Identify which cell holds the provided text, then report its (x, y) central coordinate. 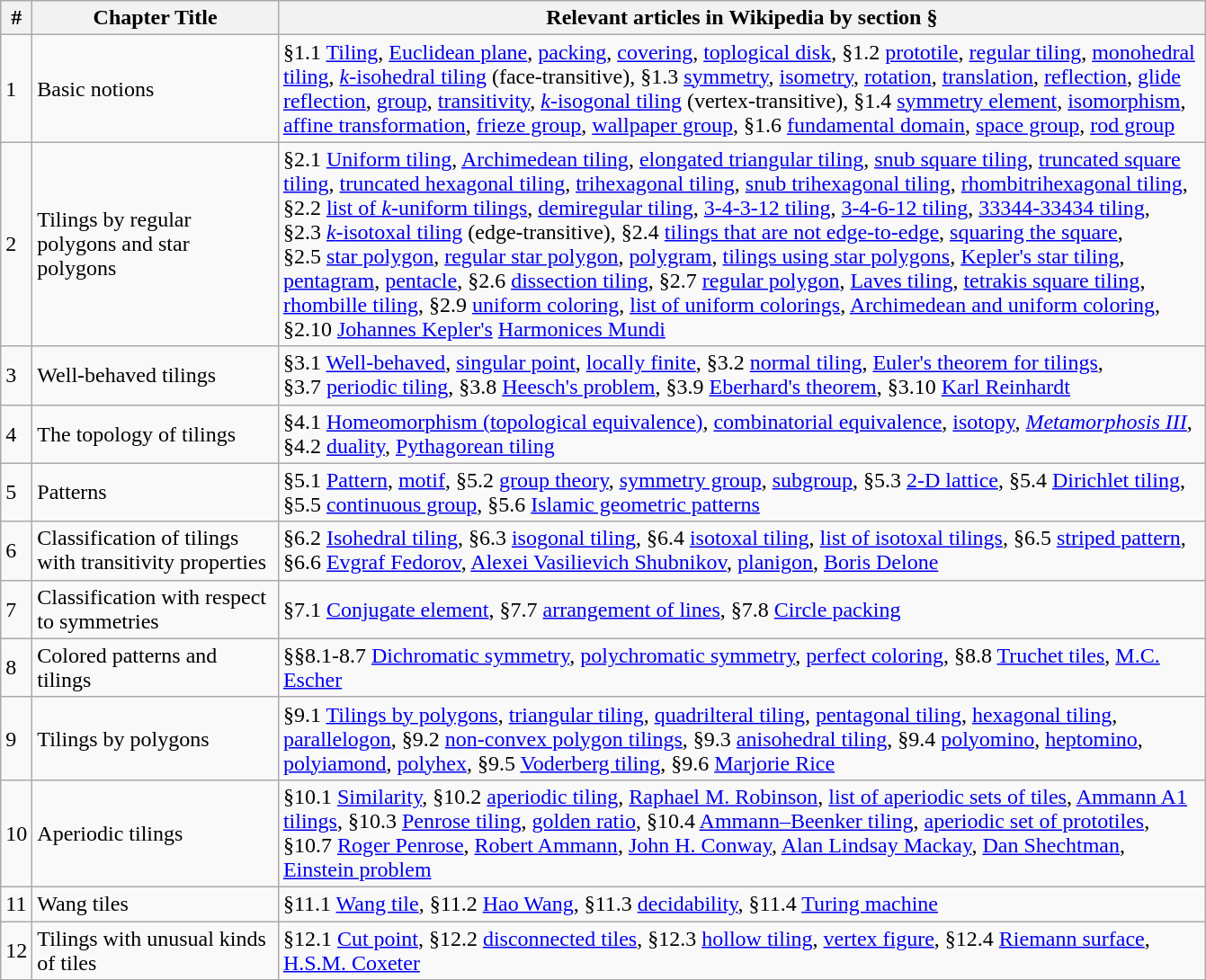
§11.1 Wang tile, §11.2 Hao Wang, §11.3 decidability, §11.4 Turing machine (741, 904)
§§8.1-8.7 Dichromatic symmetry, polychromatic symmetry, perfect coloring, §8.8 Truchet tiles, M.C. Escher (741, 667)
4 (16, 433)
Relevant articles in Wikipedia by section § (741, 18)
Wang tiles (156, 904)
7 (16, 610)
3 (16, 376)
2 (16, 245)
# (16, 18)
Well-behaved tilings (156, 376)
Chapter Title (156, 18)
8 (16, 667)
5 (16, 493)
9 (16, 738)
Basic notions (156, 88)
12 (16, 949)
§12.1 Cut point, §12.2 disconnected tiles, §12.3 hollow tiling, vertex figure, §12.4 Riemann surface, H.S.M. Coxeter (741, 949)
The topology of tilings (156, 433)
11 (16, 904)
6 (16, 550)
§7.1 Conjugate element, §7.7 arrangement of lines, §7.8 Circle packing (741, 610)
Tilings with unusual kinds of tiles (156, 949)
Aperiodic tilings (156, 833)
Colored patterns and tilings (156, 667)
Classification of tilings with transitivity properties (156, 550)
Tilings by regular polygons and star polygons (156, 245)
§4.1 Homeomorphism (topological equivalence), combinatorial equivalence, isotopy, Metamorphosis III, §4.2 duality, Pythagorean tiling (741, 433)
Classification with respect to symmetries (156, 610)
10 (16, 833)
1 (16, 88)
Patterns (156, 493)
Tilings by polygons (156, 738)
